Return [x, y] of the center of cell containing provided text 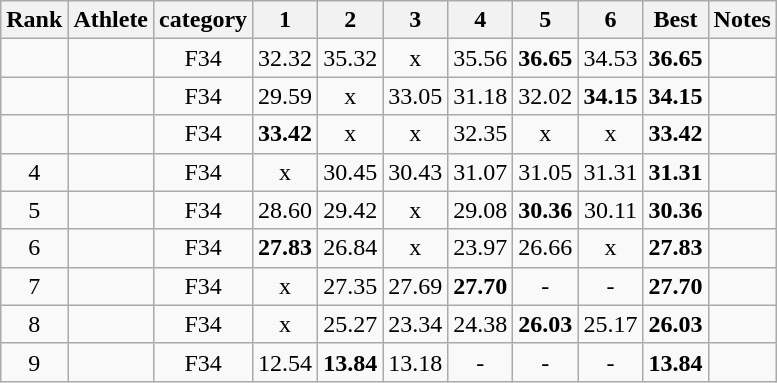
23.34 [416, 324]
13.18 [416, 362]
30.43 [416, 172]
30.11 [610, 210]
25.27 [350, 324]
32.32 [286, 58]
26.66 [546, 248]
Athlete [111, 20]
7 [34, 286]
1 [286, 20]
8 [34, 324]
31.18 [480, 96]
27.35 [350, 286]
Best [676, 20]
Notes [742, 20]
12.54 [286, 362]
9 [34, 362]
25.17 [610, 324]
28.60 [286, 210]
23.97 [480, 248]
3 [416, 20]
29.42 [350, 210]
26.84 [350, 248]
category [204, 20]
33.05 [416, 96]
35.56 [480, 58]
32.02 [546, 96]
32.35 [480, 134]
29.08 [480, 210]
24.38 [480, 324]
31.05 [546, 172]
29.59 [286, 96]
35.32 [350, 58]
27.69 [416, 286]
31.07 [480, 172]
30.45 [350, 172]
34.53 [610, 58]
Rank [34, 20]
2 [350, 20]
